From the cell containing the given text, extract its center point as (x, y) coordinate. 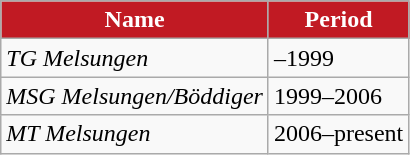
TG Melsungen (135, 58)
MSG Melsungen/Böddiger (135, 96)
MT Melsungen (135, 134)
Period (338, 20)
2006–present (338, 134)
Name (135, 20)
–1999 (338, 58)
1999–2006 (338, 96)
